Return the (X, Y) coordinate for the center point of the cell that contains the specified text.  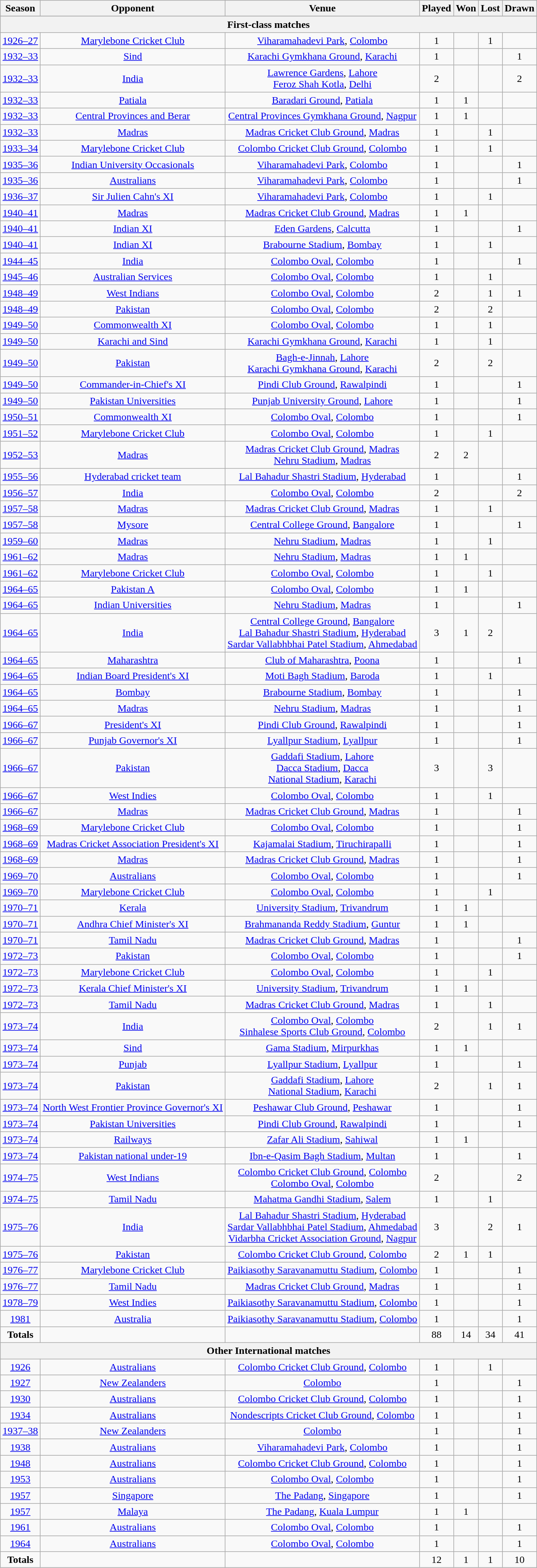
Won (466, 8)
Bagh-e-Jinnah, LahoreKarachi Gymkhana Ground, Karachi (323, 363)
1950–51 (20, 417)
1930 (20, 1399)
Opponent (133, 8)
1926–27 (20, 41)
1951–52 (20, 433)
1981 (20, 1318)
1926 (20, 1367)
Lal Bahadur Shastri Stadium, Hyderabad (323, 476)
Pakistan national under-19 (133, 1156)
The Padang, Kuala Lumpur (323, 1511)
1945–46 (20, 277)
Madras Cricket Club Ground, MadrasNehru Stadium, Madras (323, 454)
10 (520, 1560)
Central Provinces and Berar (133, 116)
Venue (323, 8)
Sir Julien Cahn's XI (133, 196)
41 (520, 1334)
Indian University Occasionals (133, 164)
Railways (133, 1140)
Bombay (133, 692)
Indian Universities (133, 605)
Patiala (133, 100)
Punjab (133, 1064)
88 (437, 1334)
Kerala Chief Minister's XI (133, 988)
Drawn (520, 8)
Gaddafi Stadium, LahoreDacca Stadium, DaccaNational Stadium, Karachi (323, 768)
Kerala (133, 908)
12 (437, 1560)
President's XI (133, 724)
Moti Bagh Stadium, Baroda (323, 676)
Colombo Cricket Club Ground, Colombo Colombo Oval, Colombo (323, 1177)
1944–45 (20, 261)
Indian Board President's XI (133, 676)
Central Provinces Gymkhana Ground, Nagpur (323, 116)
1938 (20, 1447)
Maharashtra (133, 660)
1956–57 (20, 493)
The Padang, Singapore (323, 1495)
1959–60 (20, 541)
Club of Maharashtra, Poona (323, 660)
Brahmananda Reddy Stadium, Guntur (323, 924)
First-class matches (268, 24)
Peshawar Club Ground, Peshawar (323, 1108)
1948 (20, 1463)
Malaya (133, 1511)
Baradari Ground, Patiala (323, 100)
Gaddafi Stadium, LahoreNational Stadium, Karachi (323, 1086)
Lost (490, 8)
Commander-in-Chief's XI (133, 385)
1933–34 (20, 148)
Colombo Oval, ColomboSinhalese Sports Club Ground, Colombo (323, 1026)
Other International matches (268, 1351)
Kajamalai Stadium, Tiruchirapalli (323, 844)
Pakistan A (133, 589)
Ibn-e-Qasim Bagh Stadium, Multan (323, 1156)
1937–38 (20, 1431)
Lawrence Gardens, LahoreFeroz Shah Kotla, Delhi (323, 79)
Singapore (133, 1495)
Australian Services (133, 277)
Punjab University Ground, Lahore (323, 401)
Australia (133, 1318)
1978–79 (20, 1302)
1952–53 (20, 454)
Zafar Ali Stadium, Sahiwal (323, 1140)
1934 (20, 1415)
34 (490, 1334)
1927 (20, 1383)
Central College Ground, BangaloreLal Bahadur Shastri Stadium, HyderabadSardar Vallabhbhai Patel Stadium, Ahmedabad (323, 633)
1953 (20, 1479)
Gama Stadium, Mirpurkhas (323, 1048)
Season (20, 8)
Eden Gardens, Calcutta (323, 229)
Madras Cricket Association President's XI (133, 844)
14 (466, 1334)
Punjab Governor's XI (133, 740)
1955–56 (20, 476)
Central College Ground, Bangalore (323, 525)
Played (437, 8)
Andhra Chief Minister's XI (133, 924)
Mysore (133, 525)
1936–37 (20, 196)
Mahatma Gandhi Stadium, Salem (323, 1199)
Hyderabad cricket team (133, 476)
North West Frontier Province Governor's XI (133, 1108)
Nondescripts Cricket Club Ground, Colombo (323, 1415)
1964 (20, 1544)
Karachi and Sind (133, 341)
1961 (20, 1527)
Lal Bahadur Shastri Stadium, HyderabadSardar Vallabhbhai Patel Stadium, AhmedabadVidarbha Cricket Association Ground, Nagpur (323, 1227)
